Capture the cell that displays the provided text and extract its [x, y] central coordinate. 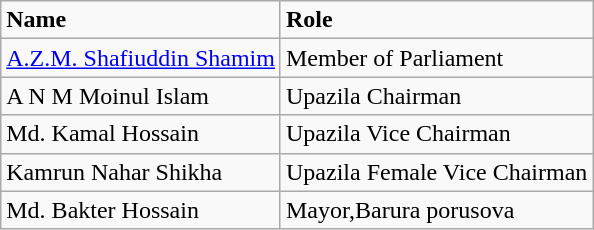
Member of Parliament [436, 58]
Md. Kamal Hossain [141, 134]
A.Z.M. Shafiuddin Shamim [141, 58]
Mayor,Barura porusova [436, 210]
Upazila Vice Chairman [436, 134]
Upazila Chairman [436, 96]
Kamrun Nahar Shikha [141, 172]
Upazila Female Vice Chairman [436, 172]
Md. Bakter Hossain [141, 210]
Role [436, 20]
A N M Moinul Islam [141, 96]
Name [141, 20]
